From the cell containing the given text, extract its center point as (X, Y) coordinate. 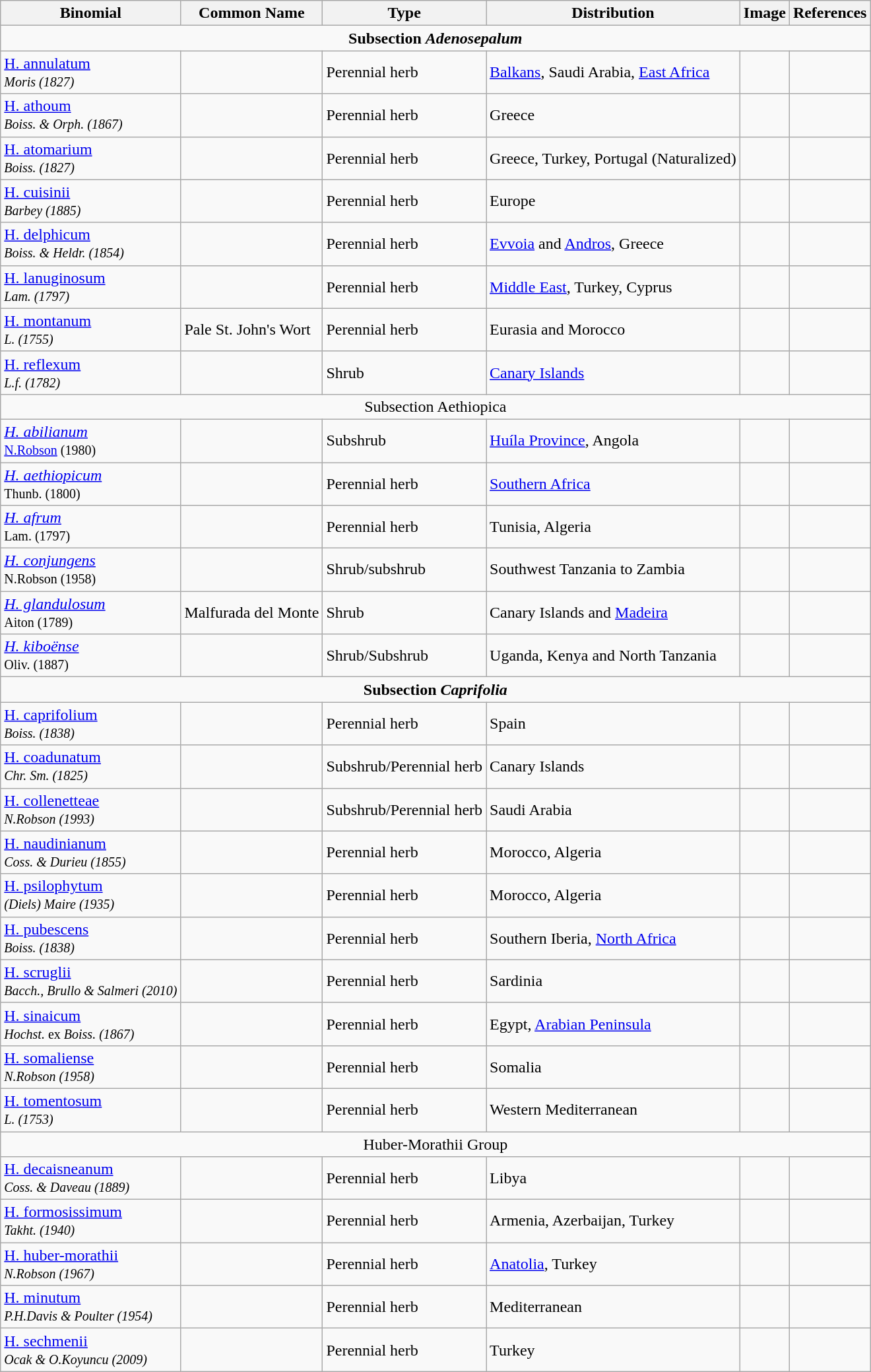
Spain (614, 723)
Tunisia, Algeria (614, 527)
H. decaisneanumCoss. & Daveau (1889) (91, 1179)
Pale St. John's Wort (252, 330)
H. scrugliiBacch., Brullo & Salmeri (2010) (91, 981)
Southwest Tanzania to Zambia (614, 570)
H. formosissimumTakht. (1940) (91, 1221)
Southern Iberia, North Africa (614, 938)
H. pubescensBoiss. (1838) (91, 938)
Egypt, Arabian Peninsula (614, 1024)
H. delphicumBoiss. & Heldr. (1854) (91, 244)
Image (764, 13)
Europe (614, 201)
H. psilophytum(Diels) Maire (1935) (91, 895)
Huber-Morathii Group (435, 1144)
H. collenetteaeN.Robson (1993) (91, 809)
Binomial (91, 13)
Turkey (614, 1350)
H. abilianumN.Robson (1980) (91, 441)
H. coadunatumChr. Sm. (1825) (91, 767)
Uganda, Kenya and North Tanzania (614, 656)
Saudi Arabia (614, 809)
Mediterranean (614, 1307)
H. reflexumL.f. (1782) (91, 372)
H. annulatumMoris (1827) (91, 73)
H. huber-morathiiN.Robson (1967) (91, 1264)
Armenia, Azerbaijan, Turkey (614, 1221)
Libya (614, 1179)
H. sinaicumHochst. ex Boiss. (1867) (91, 1024)
Greece (614, 115)
Subsection Adenosepalum (435, 38)
H. tomentosumL. (1753) (91, 1110)
Somalia (614, 1066)
Shrub/subshrub (404, 570)
H. athoumBoiss. & Orph. (1867) (91, 115)
Eurasia and Morocco (614, 330)
Subsection Aethiopica (435, 407)
Shrub/Subshrub (404, 656)
Sardinia (614, 981)
H. lanuginosumLam. (1797) (91, 286)
H. afrumLam. (1797) (91, 527)
H. minutumP.H.Davis & Poulter (1954) (91, 1307)
H. somalienseN.Robson (1958) (91, 1066)
References (830, 13)
H. naudinianumCoss. & Durieu (1855) (91, 853)
H. montanumL. (1755) (91, 330)
H. glandulosumAiton (1789) (91, 612)
Distribution (614, 13)
H. cuisiniiBarbey (1885) (91, 201)
Common Name (252, 13)
Malfurada del Monte (252, 612)
Anatolia, Turkey (614, 1264)
H. sechmeniiOcak & O.Koyuncu (2009) (91, 1350)
Canary Islands and Madeira (614, 612)
H. caprifoliumBoiss. (1838) (91, 723)
H. atomariumBoiss. (1827) (91, 158)
H. conjungensN.Robson (1958) (91, 570)
Western Mediterranean (614, 1110)
Greece, Turkey, Portugal (Naturalized) (614, 158)
H. kiboënseOliv. (1887) (91, 656)
Balkans, Saudi Arabia, East Africa (614, 73)
Southern Africa (614, 483)
Huíla Province, Angola (614, 441)
Evvoia and Andros, Greece (614, 244)
Subsection Caprifolia (435, 690)
Subshrub (404, 441)
Type (404, 13)
H. aethiopicumThunb. (1800) (91, 483)
Middle East, Turkey, Cyprus (614, 286)
